Capture the cell that displays the provided text and extract its (X, Y) central coordinate. 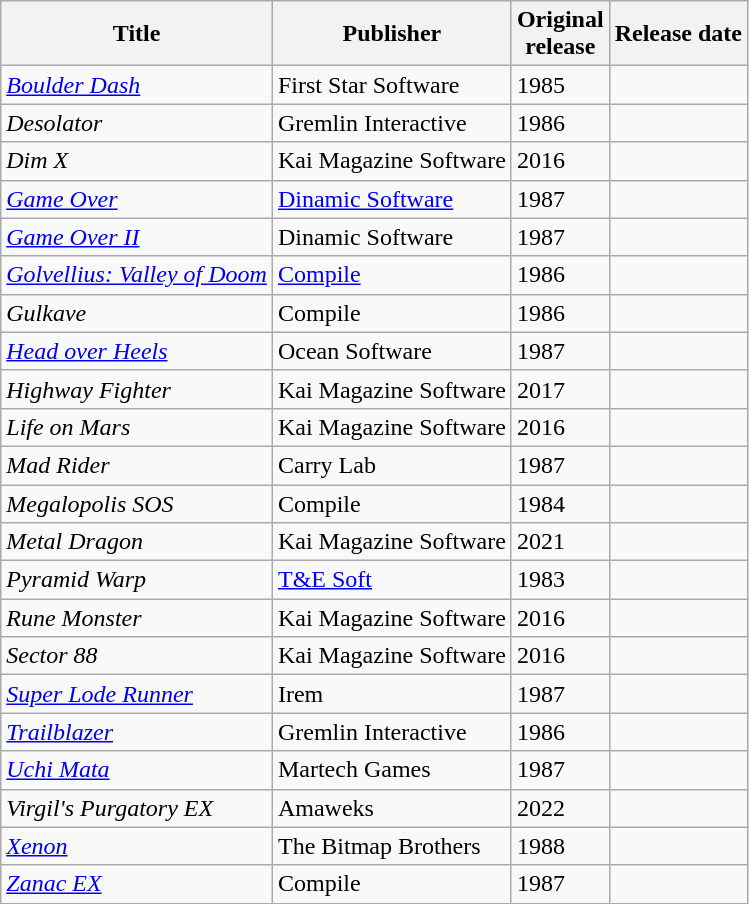
Trailblazer (137, 732)
1984 (560, 503)
Virgil's Purgatory EX (137, 808)
First Star Software (392, 85)
Mad Rider (137, 465)
Zanac EX (137, 884)
Xenon (137, 846)
Highway Fighter (137, 389)
Publisher (392, 34)
Megalopolis SOS (137, 503)
Super Lode Runner (137, 694)
Irem (392, 694)
Life on Mars (137, 427)
Game Over II (137, 237)
Rune Monster (137, 618)
Originalrelease (560, 34)
Pyramid Warp (137, 580)
T&E Soft (392, 580)
2022 (560, 808)
Carry Lab (392, 465)
Amaweks (392, 808)
Martech Games (392, 770)
2021 (560, 542)
Sector 88 (137, 656)
1988 (560, 846)
Ocean Software (392, 351)
The Bitmap Brothers (392, 846)
1983 (560, 580)
Uchi Mata (137, 770)
Head over Heels (137, 351)
Title (137, 34)
Gulkave (137, 313)
Game Over (137, 199)
1985 (560, 85)
2017 (560, 389)
Golvellius: Valley of Doom (137, 275)
Metal Dragon (137, 542)
Release date (678, 34)
Dim X (137, 161)
Desolator (137, 123)
Boulder Dash (137, 85)
